From the cell containing the given text, extract its center point as (X, Y) coordinate. 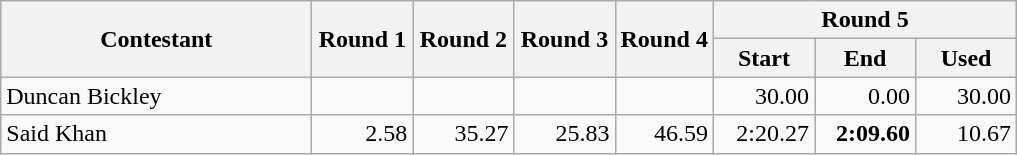
End (864, 58)
0.00 (864, 96)
Round 2 (464, 39)
2.58 (362, 134)
Round 5 (864, 20)
Contestant (156, 39)
Said Khan (156, 134)
Round 3 (564, 39)
25.83 (564, 134)
Round 1 (362, 39)
2:09.60 (864, 134)
35.27 (464, 134)
Start (764, 58)
46.59 (664, 134)
2:20.27 (764, 134)
Duncan Bickley (156, 96)
10.67 (966, 134)
Used (966, 58)
Round 4 (664, 39)
